Extract the (x, y) coordinate from the center of the cell holding the provided text.  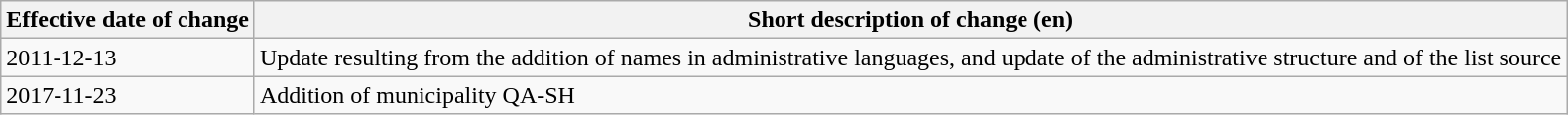
Addition of municipality QA-SH (910, 95)
Short description of change (en) (910, 20)
Update resulting from the addition of names in administrative languages, and update of the administrative structure and of the list source (910, 57)
2017-11-23 (128, 95)
Effective date of change (128, 20)
2011-12-13 (128, 57)
